Determine the (x, y) coordinate at the center of the cell enclosing the given text.  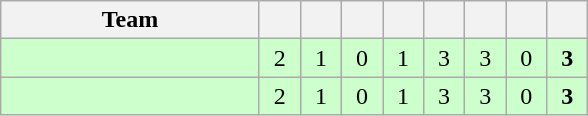
Team (130, 20)
